Find where the given text appears and provide that cell's center as (X, Y) coordinate. 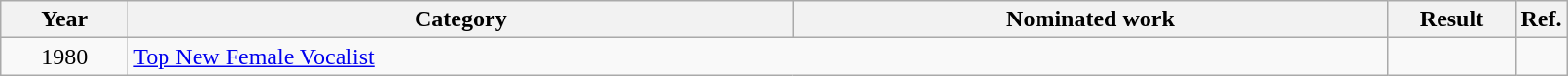
Category (461, 19)
Ref. (1542, 19)
Top New Female Vocalist (758, 57)
Result (1452, 19)
Year (64, 19)
Nominated work (1090, 19)
1980 (64, 57)
